Scan for the cell matching the given text and deliver its (X, Y) coordinate at center. 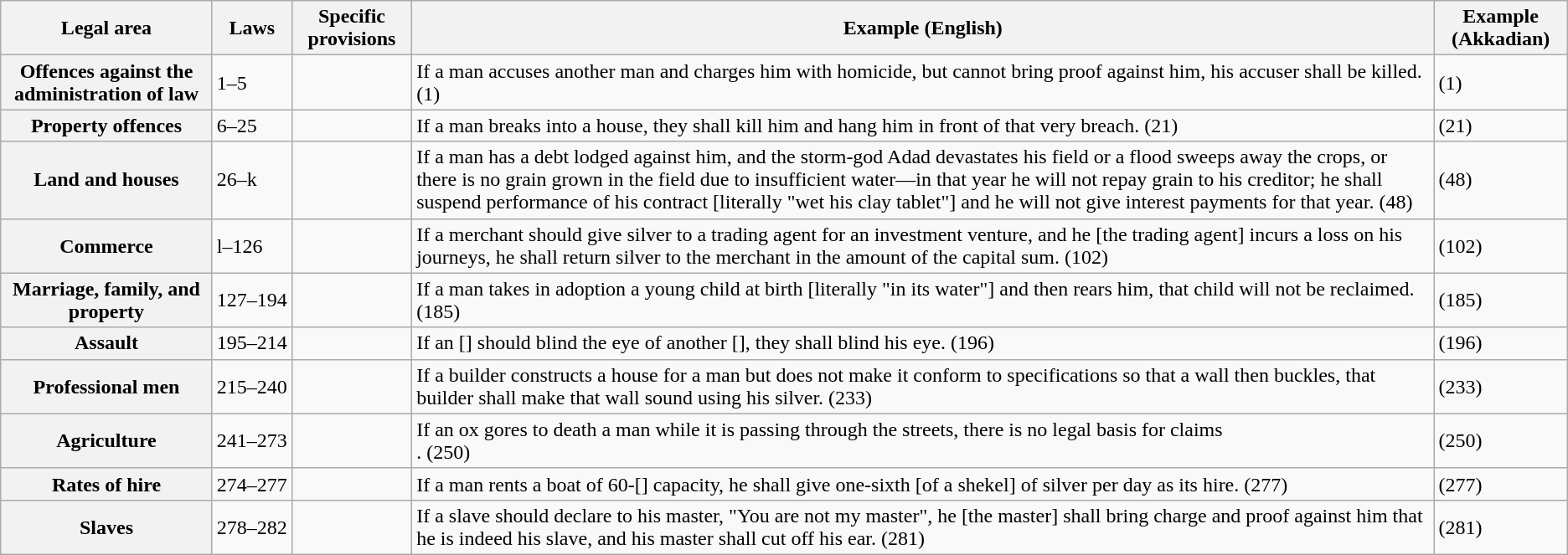
(277) (1501, 484)
274–277 (251, 484)
Rates of hire (106, 484)
Offences against the administration of law (106, 82)
26–k (251, 180)
Assault (106, 343)
6–25 (251, 126)
If a man rents a boat of 60-[] capacity, he shall give one-sixth [of a shekel] of silver per day as its hire. (277) (923, 484)
(1) (1501, 82)
If a man accuses another man and charges him with homicide, but cannot bring proof against him, his accuser shall be killed. (1) (923, 82)
Marriage, family, and property (106, 300)
241–273 (251, 440)
(281) (1501, 527)
Professional men (106, 387)
1–5 (251, 82)
If an [] should blind the eye of another [], they shall blind his eye. (196) (923, 343)
If a man takes in adoption a young child at birth [literally "in its water"] and then rears him, that child will not be reclaimed. (185) (923, 300)
(102) (1501, 246)
Agriculture (106, 440)
(196) (1501, 343)
Laws (251, 28)
If an ox gores to death a man while it is passing through the streets, there is no legal basis for claims. (250) (923, 440)
If a man breaks into a house, they shall kill him and hang him in front of that very breach. (21) (923, 126)
(233) (1501, 387)
(185) (1501, 300)
195–214 (251, 343)
Example (Akkadian) (1501, 28)
Slaves (106, 527)
Property offences (106, 126)
215–240 (251, 387)
Land and houses (106, 180)
278–282 (251, 527)
(48) (1501, 180)
(250) (1501, 440)
(21) (1501, 126)
Specific provisions (352, 28)
Commerce (106, 246)
Example (English) (923, 28)
l–126 (251, 246)
127–194 (251, 300)
Legal area (106, 28)
